Locate the cell with the specified text and output its (x, y) center coordinate. 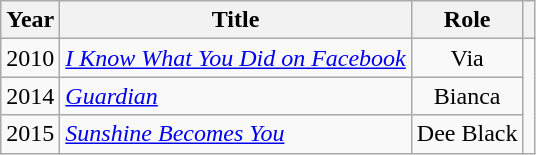
Title (236, 20)
Via (467, 58)
Year (30, 20)
Dee Black (467, 134)
2015 (30, 134)
Guardian (236, 96)
Sunshine Becomes You (236, 134)
Bianca (467, 96)
2010 (30, 58)
2014 (30, 96)
I Know What You Did on Facebook (236, 58)
Role (467, 20)
